Determine the [x, y] coordinate at the center of the cell enclosing the given text.  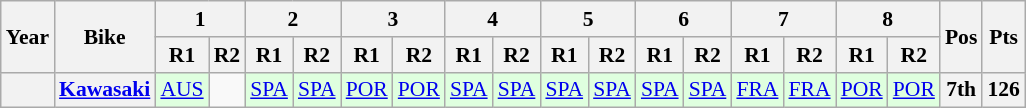
Pts [1004, 36]
Kawasaki [104, 90]
8 [888, 19]
7th [962, 90]
AUS [182, 90]
1 [200, 19]
7 [783, 19]
4 [492, 19]
6 [684, 19]
Bike [104, 36]
Year [28, 36]
126 [1004, 90]
5 [588, 19]
2 [292, 19]
Pos [962, 36]
3 [393, 19]
